Locate the cell with the specified text and output its (x, y) center coordinate. 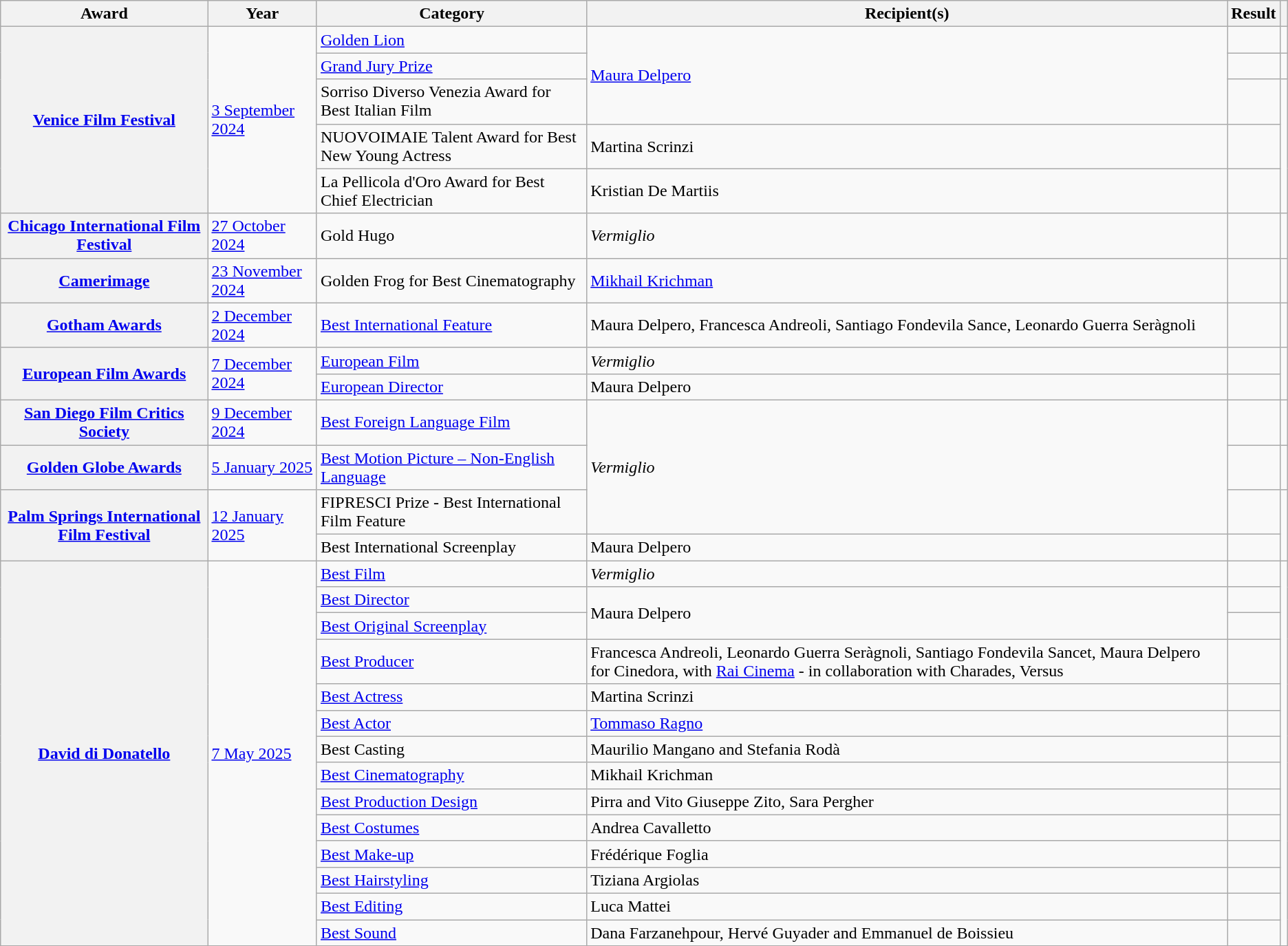
NUOVOIMAIE Talent Award for Best New Young Actress (451, 146)
La Pellicola d'Oro Award for Best Chief Electrician (451, 191)
Andrea Cavalletto (907, 828)
Best Film (451, 574)
Best Costumes (451, 828)
Best Actor (451, 723)
Gold Hugo (451, 235)
Best Sound (451, 932)
Pirra and Vito Giuseppe Zito, Sara Pergher (907, 802)
Best Cinematography (451, 775)
Award (105, 14)
3 September 2024 (263, 120)
Golden Frog for Best Cinematography (451, 281)
Best Casting (451, 749)
9 December 2024 (263, 422)
Best Production Design (451, 802)
FIPRESCI Prize - Best International Film Feature (451, 512)
Best Editing (451, 906)
Luca Mattei (907, 906)
7 December 2024 (263, 374)
Best Foreign Language Film (451, 422)
Camerimage (105, 281)
Maurilio Mangano and Stefania Rodà (907, 749)
San Diego Film Critics Society (105, 422)
Grand Jury Prize (451, 66)
Category (451, 14)
5 January 2025 (263, 466)
Tiziana Argiolas (907, 880)
Kristian De Martiis (907, 191)
Best Motion Picture – Non-English Language (451, 466)
27 October 2024 (263, 235)
2 December 2024 (263, 325)
Best Actress (451, 697)
Year (263, 14)
Golden Lion (451, 40)
Palm Springs International Film Festival (105, 526)
David di Donatello (105, 753)
Gotham Awards (105, 325)
Best International Feature (451, 325)
Recipient(s) (907, 14)
Golden Globe Awards (105, 466)
Best Director (451, 600)
Dana Farzanehpour, Hervé Guyader and Emmanuel de Boissieu (907, 932)
Best Producer (451, 662)
Sorriso Diverso Venezia Award for Best Italian Film (451, 102)
Best International Screenplay (451, 548)
European Film (451, 361)
7 May 2025 (263, 753)
12 January 2025 (263, 526)
23 November 2024 (263, 281)
Maura Delpero, Francesca Andreoli, Santiago Fondevila Sance, Leonardo Guerra Seràgnoli (907, 325)
Frédérique Foglia (907, 854)
European Director (451, 387)
Venice Film Festival (105, 120)
European Film Awards (105, 374)
Best Hairstyling (451, 880)
Chicago International Film Festival (105, 235)
Result (1254, 14)
Best Original Screenplay (451, 626)
Best Make-up (451, 854)
Tommaso Ragno (907, 723)
